Return [x, y] of the center of cell containing provided text 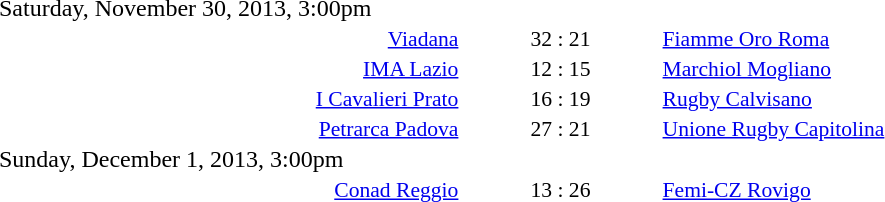
32 : 21 [560, 38]
16 : 19 [560, 98]
27 : 21 [560, 128]
12 : 15 [560, 68]
